Pinpoint the cell where the given text exists, returning its [X, Y] midpoint coordinate. 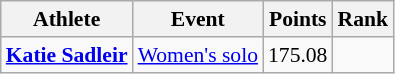
Athlete [67, 19]
175.08 [298, 55]
Women's solo [198, 55]
Event [198, 19]
Rank [362, 19]
Points [298, 19]
Katie Sadleir [67, 55]
